Capture the cell that displays the provided text and extract its (X, Y) central coordinate. 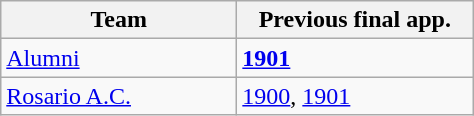
1900, 1901 (355, 96)
1901 (355, 58)
Rosario A.C. (119, 96)
Previous final app. (355, 20)
Alumni (119, 58)
Team (119, 20)
